Return the (x, y) coordinate for the center point of the cell that contains the specified text.  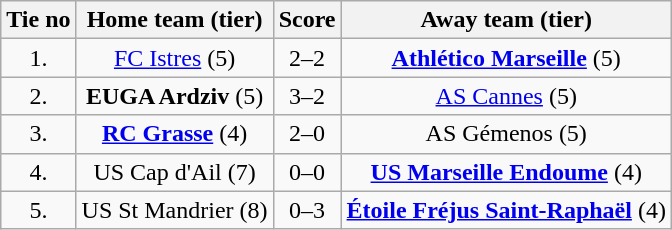
1. (38, 58)
RC Grasse (4) (174, 134)
US Cap d'Ail (7) (174, 172)
3–2 (307, 96)
Étoile Fréjus Saint-Raphaël (4) (506, 210)
EUGA Ardziv (5) (174, 96)
0–0 (307, 172)
5. (38, 210)
US Marseille Endoume (4) (506, 172)
2. (38, 96)
Home team (tier) (174, 20)
AS Cannes (5) (506, 96)
2–2 (307, 58)
Athlético Marseille (5) (506, 58)
4. (38, 172)
3. (38, 134)
Tie no (38, 20)
FC Istres (5) (174, 58)
2–0 (307, 134)
US St Mandrier (8) (174, 210)
0–3 (307, 210)
Score (307, 20)
AS Gémenos (5) (506, 134)
Away team (tier) (506, 20)
